Determine the (X, Y) coordinate at the center of the cell enclosing the given text.  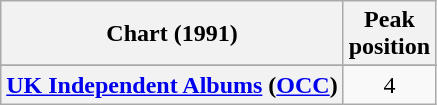
Peakposition (389, 34)
Chart (1991) (172, 34)
4 (389, 85)
UK Independent Albums (OCC) (172, 85)
